Locate the cell with the specified text and output its [X, Y] center coordinate. 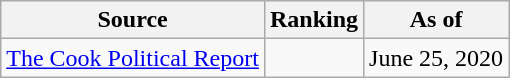
Ranking [314, 20]
June 25, 2020 [436, 58]
As of [436, 20]
The Cook Political Report [133, 58]
Source [133, 20]
